Capture the cell that displays the provided text and extract its [X, Y] central coordinate. 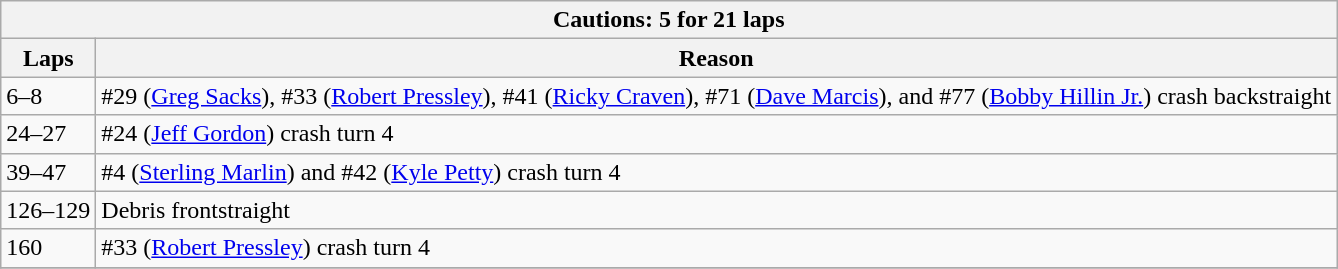
Laps [48, 58]
#24 (Jeff Gordon) crash turn 4 [716, 134]
126–129 [48, 210]
#4 (Sterling Marlin) and #42 (Kyle Petty) crash turn 4 [716, 172]
160 [48, 248]
39–47 [48, 172]
Cautions: 5 for 21 laps [669, 20]
#33 (Robert Pressley) crash turn 4 [716, 248]
#29 (Greg Sacks), #33 (Robert Pressley), #41 (Ricky Craven), #71 (Dave Marcis), and #77 (Bobby Hillin Jr.) crash backstraight [716, 96]
Reason [716, 58]
6–8 [48, 96]
Debris frontstraight [716, 210]
24–27 [48, 134]
